Return [X, Y] of the center of cell containing provided text 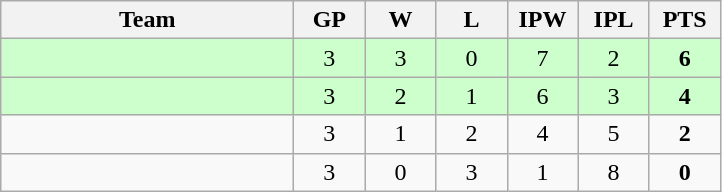
5 [614, 134]
8 [614, 172]
IPL [614, 20]
Team [148, 20]
IPW [542, 20]
W [400, 20]
PTS [684, 20]
7 [542, 58]
GP [330, 20]
L [472, 20]
